Find where the given text appears and provide that cell's center as (X, Y) coordinate. 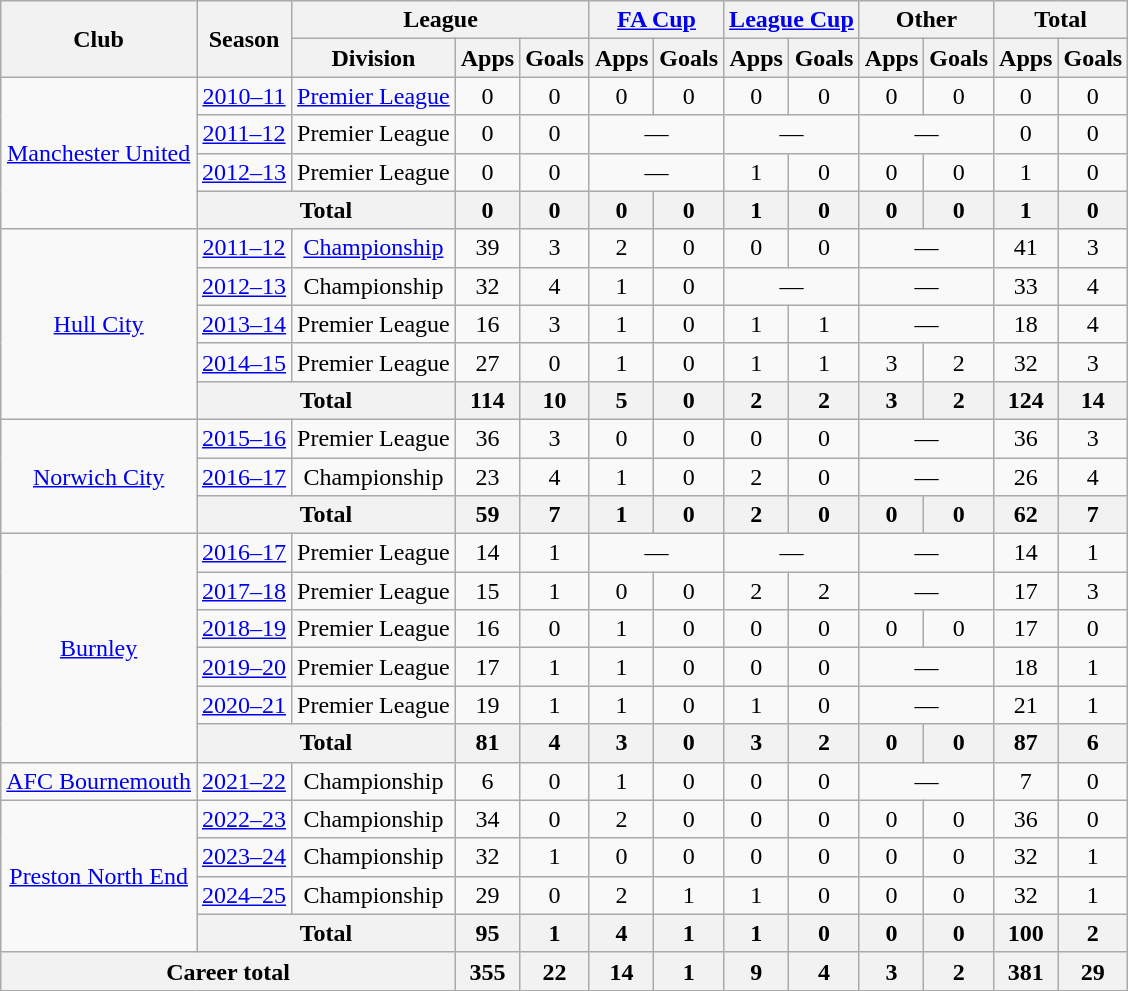
95 (487, 933)
355 (487, 971)
2020–21 (244, 705)
Career total (228, 971)
33 (1026, 286)
2014–15 (244, 362)
2022–23 (244, 819)
41 (1026, 248)
Manchester United (99, 153)
381 (1026, 971)
19 (487, 705)
2023–24 (244, 857)
AFC Bournemouth (99, 781)
62 (1026, 515)
39 (487, 248)
26 (1026, 477)
2017–18 (244, 591)
Season (244, 39)
Club (99, 39)
2015–16 (244, 438)
Burnley (99, 648)
2024–25 (244, 895)
2018–19 (244, 629)
Division (374, 58)
FA Cup (656, 20)
2010–11 (244, 96)
2013–14 (244, 324)
Other (926, 20)
Norwich City (99, 476)
Preston North End (99, 876)
5 (621, 400)
81 (487, 743)
59 (487, 515)
15 (487, 591)
34 (487, 819)
21 (1026, 705)
Hull City (99, 324)
23 (487, 477)
114 (487, 400)
2019–20 (244, 667)
87 (1026, 743)
League Cup (792, 20)
22 (555, 971)
100 (1026, 933)
10 (555, 400)
9 (756, 971)
2021–22 (244, 781)
27 (487, 362)
124 (1026, 400)
League (441, 20)
